From the cell containing the given text, extract its center point as [x, y] coordinate. 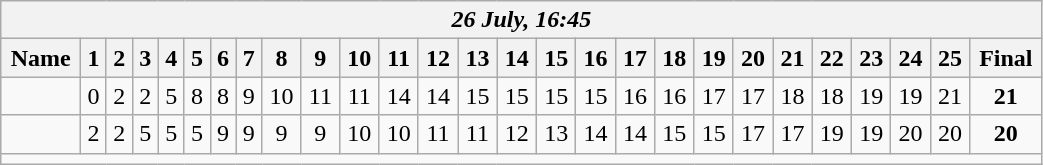
3 [145, 58]
4 [171, 58]
22 [832, 58]
6 [223, 58]
Name [41, 58]
23 [870, 58]
25 [950, 58]
Final [1006, 58]
7 [249, 58]
0 [94, 96]
24 [910, 58]
26 July, 16:45 [522, 20]
1 [94, 58]
